Scan for the cell matching the given text and deliver its [x, y] coordinate at center. 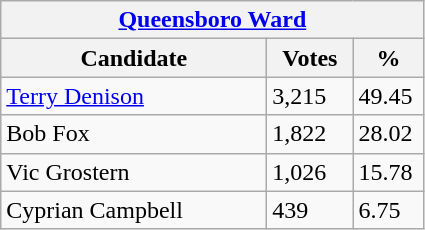
Candidate [134, 58]
439 [310, 210]
Bob Fox [134, 134]
Terry Denison [134, 96]
15.78 [388, 172]
49.45 [388, 96]
% [388, 58]
28.02 [388, 134]
1,822 [310, 134]
Votes [310, 58]
3,215 [310, 96]
Cyprian Campbell [134, 210]
6.75 [388, 210]
Vic Grostern [134, 172]
1,026 [310, 172]
Queensboro Ward [212, 20]
